Locate the cell with the specified text and output its [X, Y] center coordinate. 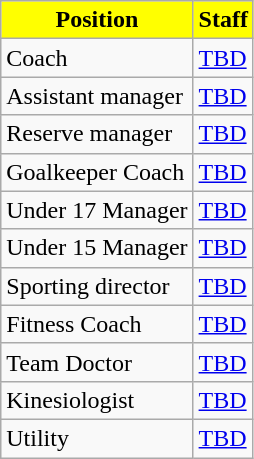
Sporting director [97, 286]
Utility [97, 438]
Assistant manager [97, 96]
Staff [223, 20]
Fitness Coach [97, 324]
Reserve manager [97, 134]
Team Doctor [97, 362]
Position [97, 20]
Goalkeeper Coach [97, 172]
Coach [97, 58]
Under 15 Manager [97, 248]
Kinesiologist [97, 400]
Under 17 Manager [97, 210]
